Detect which cell encompasses the target text, then output its [x, y] center coordinate. 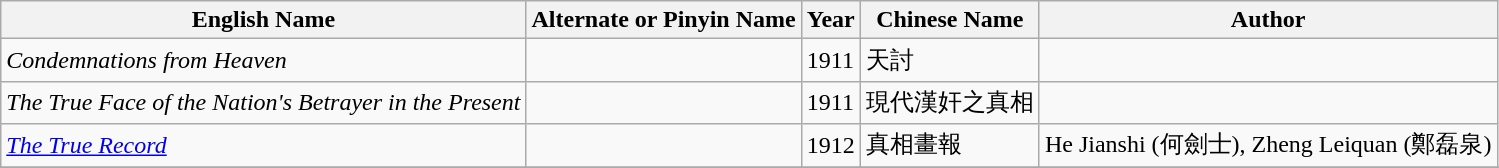
The True Record [264, 146]
真相畫報 [950, 146]
Author [1268, 20]
天討 [950, 60]
Condemnations from Heaven [264, 60]
1912 [830, 146]
The True Face of the Nation's Betrayer in the Present [264, 102]
He Jianshi (何劍士), Zheng Leiquan (鄭磊泉) [1268, 146]
Alternate or Pinyin Name [664, 20]
現代漢奸之真相 [950, 102]
Chinese Name [950, 20]
Year [830, 20]
English Name [264, 20]
